Capture the cell that displays the provided text and extract its (X, Y) central coordinate. 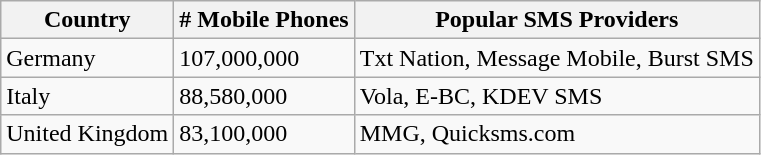
107,000,000 (264, 58)
Germany (88, 58)
# Mobile Phones (264, 20)
Country (88, 20)
Italy (88, 96)
United Kingdom (88, 134)
83,100,000 (264, 134)
MMG, Quicksms.com (556, 134)
Popular SMS Providers (556, 20)
88,580,000 (264, 96)
Vola, E-BC, KDEV SMS (556, 96)
Txt Nation, Message Mobile, Burst SMS (556, 58)
